From the cell containing the given text, extract its center point as [x, y] coordinate. 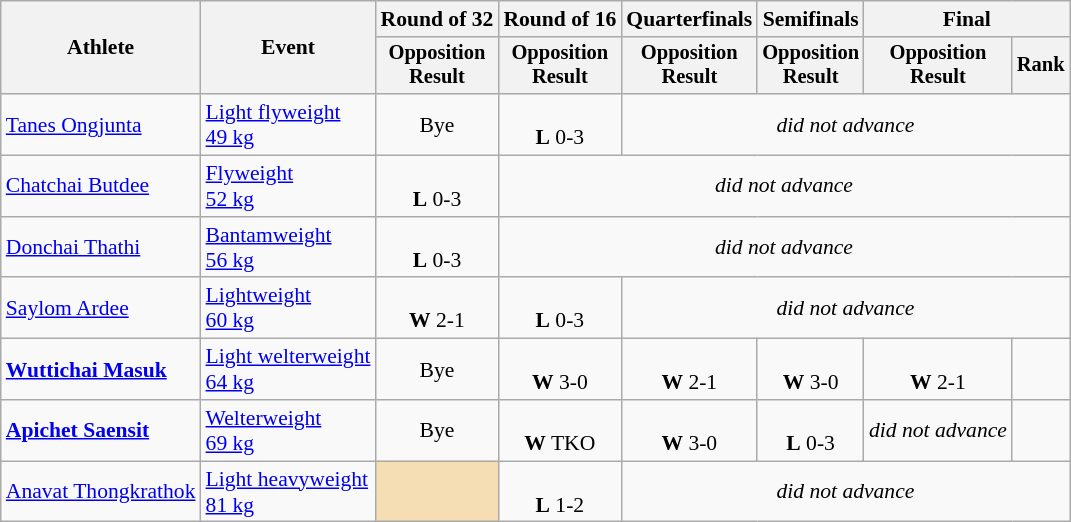
L 1-2 [560, 492]
Round of 16 [560, 19]
Saylom Ardee [101, 308]
Anavat Thongkrathok [101, 492]
Lightweight 60 kg [288, 308]
Round of 32 [438, 19]
Light flyweight 49 kg [288, 124]
Light heavyweight 81 kg [288, 492]
Athlete [101, 48]
Chatchai Butdee [101, 186]
Rank [1041, 66]
Event [288, 48]
Final [967, 19]
Quarterfinals [689, 19]
Apichet Saensit [101, 430]
W TKO [560, 430]
Donchai Thathi [101, 248]
Semifinals [810, 19]
Light welterweight 64 kg [288, 370]
Welterweight 69 kg [288, 430]
Bantamweight 56 kg [288, 248]
Wuttichai Masuk [101, 370]
Flyweight 52 kg [288, 186]
Tanes Ongjunta [101, 124]
